For the text-containing cell, return its midpoint in (x, y) coordinate format. 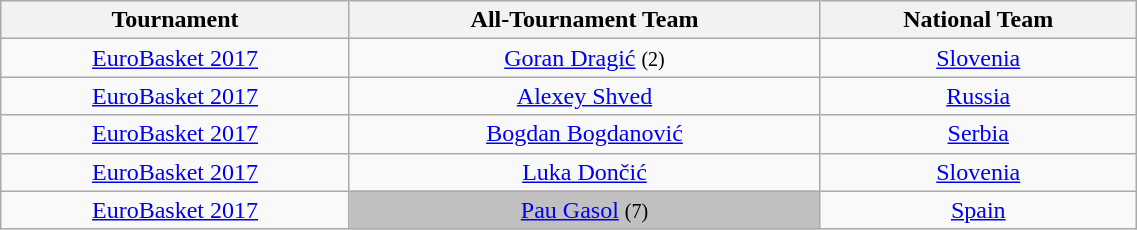
Tournament (176, 20)
All-Tournament Team (584, 20)
Pau Gasol (7) (584, 210)
Spain (978, 210)
Luka Dončić (584, 172)
Serbia (978, 134)
Russia (978, 96)
National Team (978, 20)
Bogdan Bogdanović (584, 134)
Alexey Shved (584, 96)
Goran Dragić (2) (584, 58)
